Pinpoint the cell where the given text exists, returning its [x, y] midpoint coordinate. 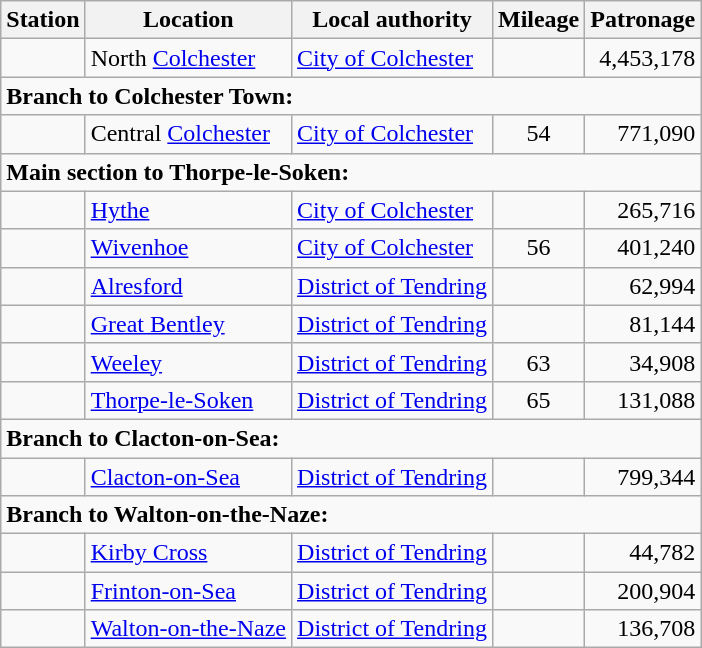
Kirby Cross [188, 553]
North Colchester [188, 58]
54 [538, 134]
Station [43, 20]
65 [538, 400]
34,908 [643, 362]
136,708 [643, 629]
Local authority [392, 20]
Weeley [188, 362]
799,344 [643, 477]
Branch to Walton-on-the-Naze: [351, 515]
Patronage [643, 20]
81,144 [643, 324]
4,453,178 [643, 58]
200,904 [643, 591]
56 [538, 248]
Main section to Thorpe-le-Soken: [351, 172]
63 [538, 362]
Thorpe-le-Soken [188, 400]
Mileage [538, 20]
Branch to Clacton-on-Sea: [351, 438]
Great Bentley [188, 324]
Walton-on-the-Naze [188, 629]
44,782 [643, 553]
Central Colchester [188, 134]
62,994 [643, 286]
Wivenhoe [188, 248]
401,240 [643, 248]
265,716 [643, 210]
Hythe [188, 210]
771,090 [643, 134]
Location [188, 20]
Branch to Colchester Town: [351, 96]
131,088 [643, 400]
Clacton-on-Sea [188, 477]
Alresford [188, 286]
Frinton-on-Sea [188, 591]
